Output the [X, Y] coordinate of the center of the cell containing the given text.  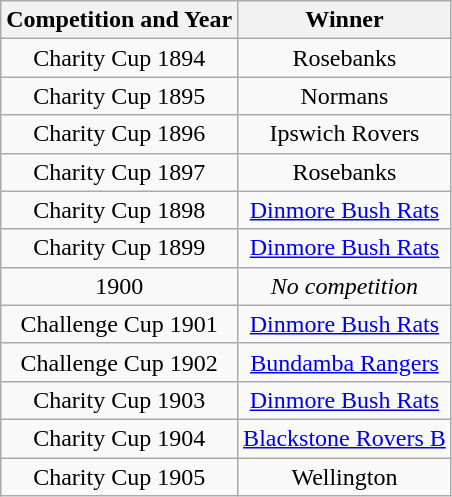
Challenge Cup 1902 [120, 362]
Charity Cup 1899 [120, 248]
Charity Cup 1896 [120, 134]
Blackstone Rovers B [345, 438]
Winner [345, 20]
Challenge Cup 1901 [120, 324]
Charity Cup 1895 [120, 96]
1900 [120, 286]
Charity Cup 1898 [120, 210]
Wellington [345, 477]
Charity Cup 1903 [120, 400]
Competition and Year [120, 20]
Charity Cup 1897 [120, 172]
Normans [345, 96]
Charity Cup 1904 [120, 438]
Charity Cup 1905 [120, 477]
Ipswich Rovers [345, 134]
No competition [345, 286]
Bundamba Rangers [345, 362]
Charity Cup 1894 [120, 58]
